Identify which cell holds the provided text, then report its [x, y] central coordinate. 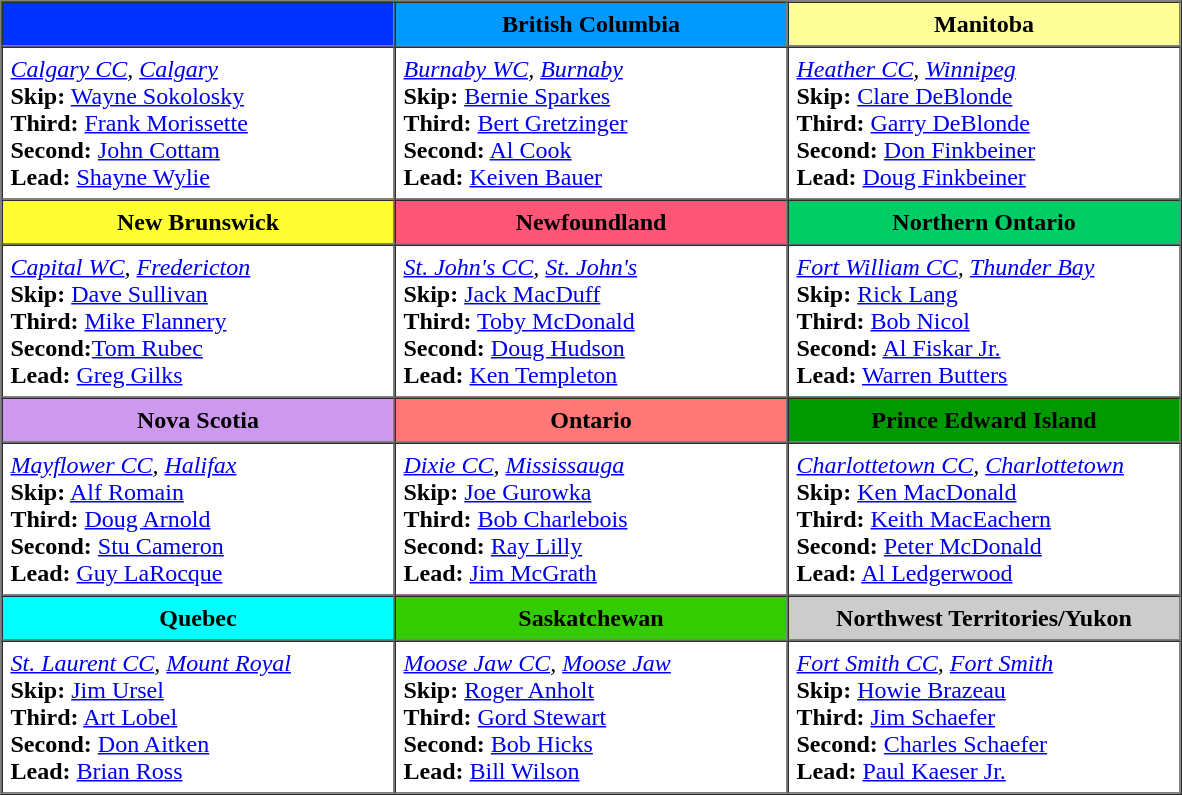
Heather CC, WinnipegSkip: Clare DeBlonde Third: Garry DeBlonde Second: Don Finkbeiner Lead: Doug Finkbeiner [984, 122]
Moose Jaw CC, Moose JawSkip: Roger Anholt Third: Gord Stewart Second: Bob Hicks Lead: Bill Wilson [590, 716]
St. Laurent CC, Mount RoyalSkip: Jim Ursel Third: Art Lobel Second: Don Aitken Lead: Brian Ross [198, 716]
St. John's CC, St. John'sSkip: Jack MacDuff Third: Toby McDonald Second: Doug Hudson Lead: Ken Templeton [590, 320]
Fort William CC, Thunder BaySkip: Rick Lang Third: Bob Nicol Second: Al Fiskar Jr. Lead: Warren Butters [984, 320]
Fort Smith CC, Fort SmithSkip: Howie Brazeau Third: Jim Schaefer Second: Charles Schaefer Lead: Paul Kaeser Jr. [984, 716]
Calgary CC, CalgarySkip: Wayne Sokolosky Third: Frank Morissette Second: John Cottam Lead: Shayne Wylie [198, 122]
Ontario [590, 420]
Manitoba [984, 24]
Northwest Territories/Yukon [984, 618]
Mayflower CC, HalifaxSkip: Alf Romain Third: Doug Arnold Second: Stu Cameron Lead: Guy LaRocque [198, 518]
Newfoundland [590, 222]
Nova Scotia [198, 420]
Charlottetown CC, CharlottetownSkip: Ken MacDonald Third: Keith MacEachern Second: Peter McDonald Lead: Al Ledgerwood [984, 518]
Prince Edward Island [984, 420]
Northern Ontario [984, 222]
British Columbia [590, 24]
Quebec [198, 618]
Saskatchewan [590, 618]
Dixie CC, MississaugaSkip: Joe Gurowka Third: Bob Charlebois Second: Ray Lilly Lead: Jim McGrath [590, 518]
New Brunswick [198, 222]
Burnaby WC, BurnabySkip: Bernie Sparkes Third: Bert Gretzinger Second: Al Cook Lead: Keiven Bauer [590, 122]
Capital WC, FrederictonSkip: Dave Sullivan Third: Mike Flannery Second:Tom Rubec Lead: Greg Gilks [198, 320]
